Return the [X, Y] coordinate for the center point of the cell that contains the specified text.  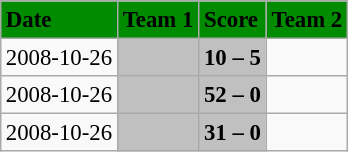
Team 2 [306, 20]
Team 1 [158, 20]
Date [58, 20]
52 – 0 [233, 95]
Score [233, 20]
31 – 0 [233, 133]
10 – 5 [233, 57]
